Find where the given text appears and provide that cell's center as (X, Y) coordinate. 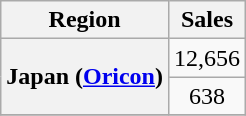
Region (85, 20)
12,656 (206, 58)
Japan (Oricon) (85, 77)
Sales (206, 20)
638 (206, 96)
